Identify which cell holds the provided text, then report its [x, y] central coordinate. 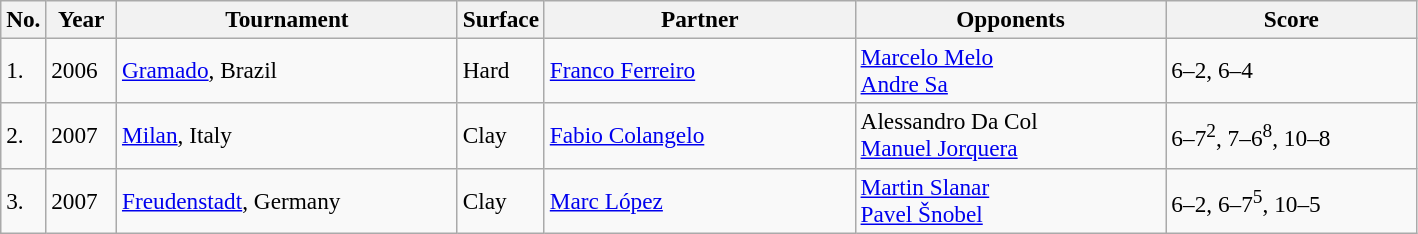
Surface [500, 19]
Alessandro Da Col Manuel Jorquera [1010, 136]
6–72, 7–68, 10–8 [1292, 136]
3. [24, 200]
2. [24, 136]
Gramado, Brazil [288, 70]
Marc López [700, 200]
Score [1292, 19]
Franco Ferreiro [700, 70]
Year [82, 19]
Partner [700, 19]
Hard [500, 70]
Tournament [288, 19]
Fabio Colangelo [700, 136]
Marcelo Melo Andre Sa [1010, 70]
Opponents [1010, 19]
Freudenstadt, Germany [288, 200]
6–2, 6–75, 10–5 [1292, 200]
No. [24, 19]
Milan, Italy [288, 136]
1. [24, 70]
6–2, 6–4 [1292, 70]
2006 [82, 70]
Martin Slanar Pavel Šnobel [1010, 200]
